Scan for the cell matching the given text and deliver its (X, Y) coordinate at center. 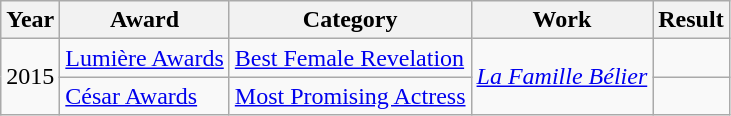
Lumière Awards (144, 58)
2015 (30, 77)
Best Female Revelation (350, 58)
Award (144, 20)
Result (691, 20)
Category (350, 20)
César Awards (144, 96)
Work (562, 20)
Year (30, 20)
Most Promising Actress (350, 96)
La Famille Bélier (562, 77)
